Locate the cell with the specified text and output its (X, Y) center coordinate. 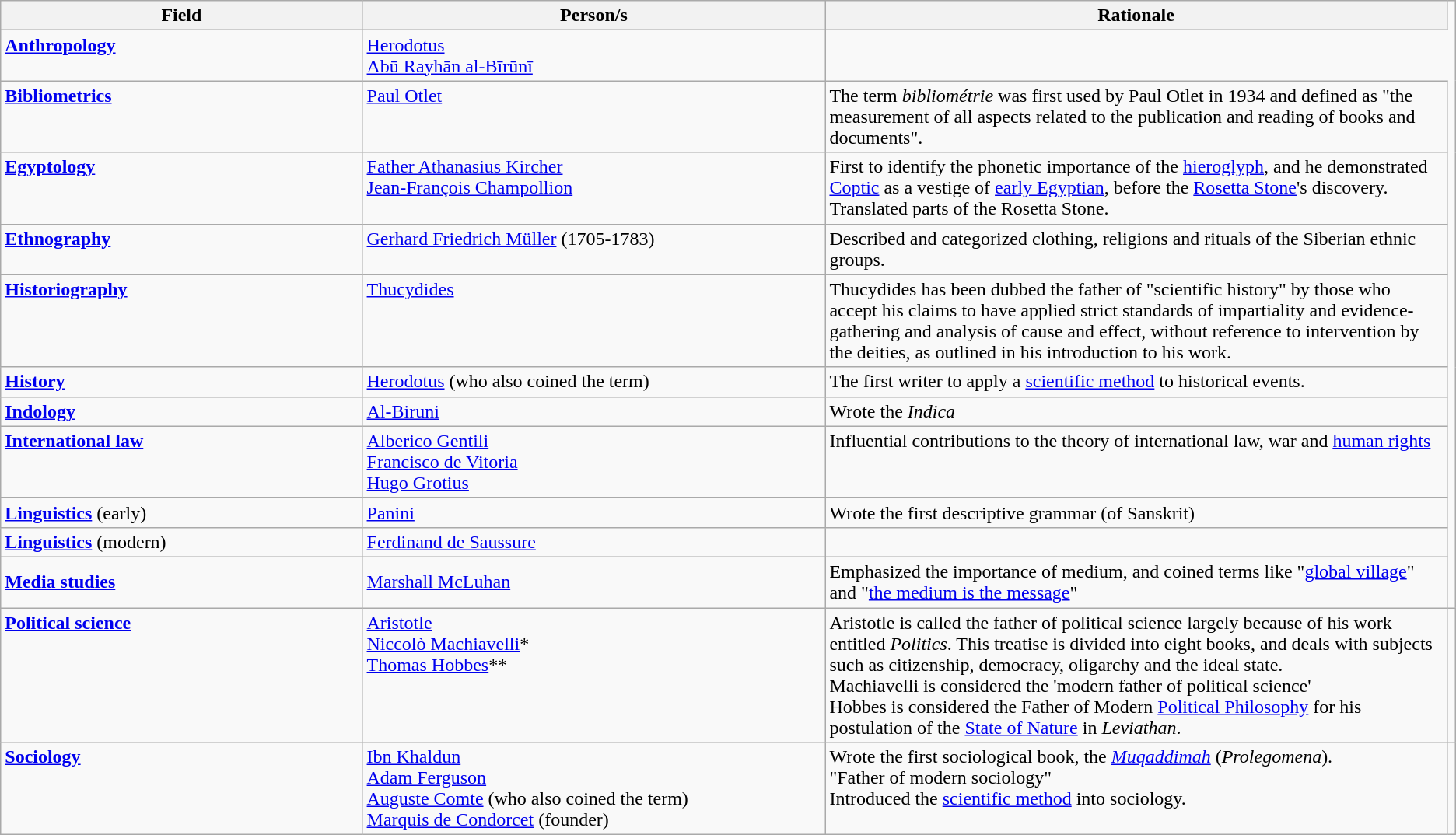
Sociology (182, 788)
Ethnography (182, 249)
Media studies (182, 582)
Wrote the first descriptive grammar (of Sanskrit) (1136, 512)
Person/s (594, 16)
Paul Otlet (594, 117)
Linguistics (modern) (182, 542)
Field (182, 16)
Anthropology (182, 56)
Indology (182, 411)
History (182, 382)
Al-Biruni (594, 411)
Emphasized the importance of medium, and coined terms like "global village" and "the medium is the message" (1136, 582)
Ibn KhaldunAdam FergusonAuguste Comte (who also coined the term)Marquis de Condorcet (founder) (594, 788)
Ferdinand de Saussure (594, 542)
International law (182, 462)
Wrote the Indica (1136, 411)
Influential contributions to the theory of international law, war and human rights (1136, 462)
Father Athanasius KircherJean-François Champollion (594, 188)
Political science (182, 675)
The first writer to apply a scientific method to historical events. (1136, 382)
AristotleNiccolò Machiavelli*Thomas Hobbes** (594, 675)
Alberico GentiliFrancisco de VitoriaHugo Grotius (594, 462)
Thucydides (594, 320)
Herodotus (who also coined the term) (594, 382)
Bibliometrics (182, 117)
Historiography (182, 320)
HerodotusAbū Rayhān al-Bīrūnī (594, 56)
Marshall McLuhan (594, 582)
Described and categorized clothing, religions and rituals of the Siberian ethnic groups. (1136, 249)
Gerhard Friedrich Müller (1705-1783) (594, 249)
Panini (594, 512)
Egyptology (182, 188)
Rationale (1136, 16)
Wrote the first sociological book, the Muqaddimah (Prolegomena)."Father of modern sociology"Introduced the scientific method into sociology. (1136, 788)
Linguistics (early) (182, 512)
